Scan for the cell matching the given text and deliver its [x, y] coordinate at center. 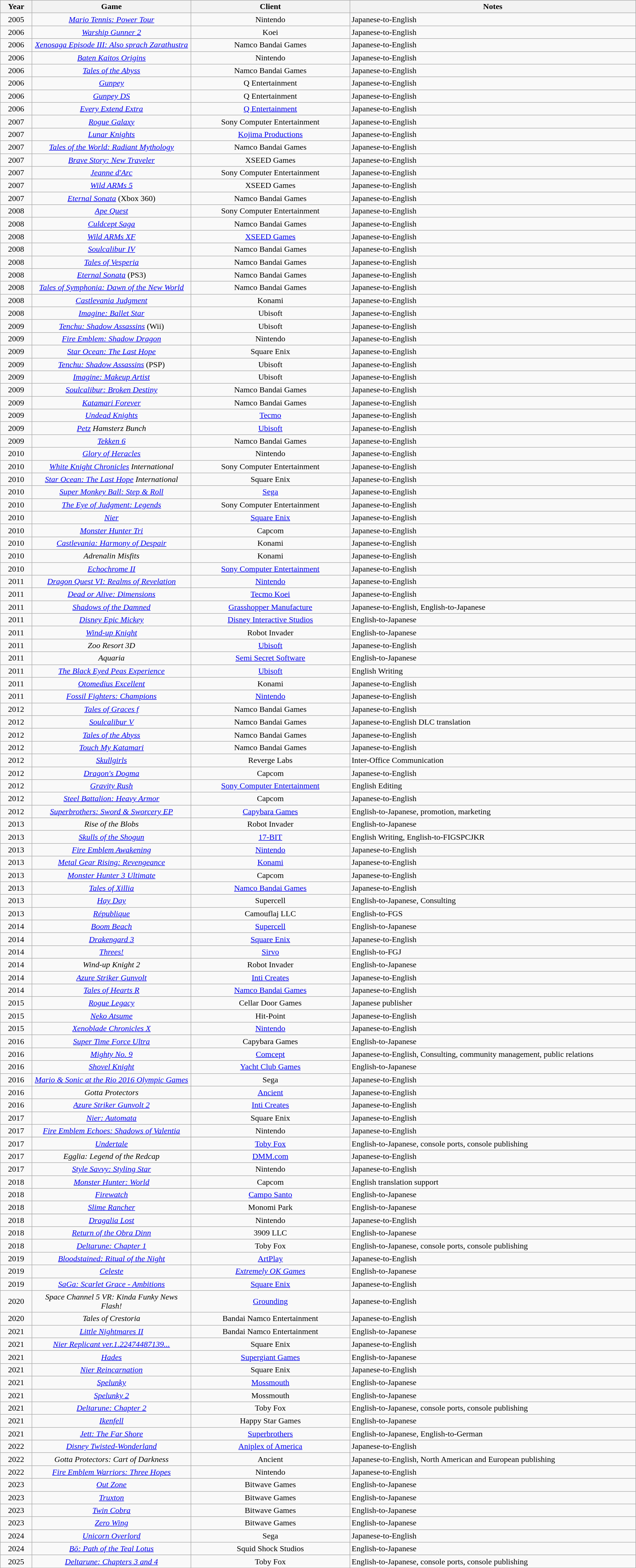
Grasshopper Manufacture [270, 607]
Campo Santo [270, 1195]
Sirvo [270, 952]
Firewatch [111, 1195]
The Eye of Judgment: Legends [111, 505]
Bloodstained: Ritual of the Night [111, 1259]
17-BIT [270, 837]
Rise of the Blobs [111, 824]
White Knight Chronicles International [111, 467]
Out Zone [111, 1485]
Grounding [270, 1302]
Tales of Symphonia: Dawn of the New World [111, 288]
Adrenalin Misfits [111, 556]
Aquaria [111, 658]
Petz Hamsterz Bunch [111, 428]
Nier: Automata [111, 1118]
Monomi Park [270, 1208]
Fire Emblem Warriors: Three Hopes [111, 1472]
Soulcalibur V [111, 722]
Soulcalibur IV [111, 249]
Disney Twisted-Wonderland [111, 1447]
Spelunky [111, 1382]
Xenoblade Chronicles X [111, 1029]
Baten Kaitos Origins [111, 58]
Azure Striker Gunvolt 2 [111, 1105]
Egglia: Legend of the Redcap [111, 1156]
Dragon's Dogma [111, 773]
Jeanne d'Arc [111, 173]
Japanese-to-English DLC translation [493, 722]
Zoo Resort 3D [111, 645]
2025 [16, 1561]
Eternal Sonata (Xbox 360) [111, 198]
Japanese-to-English, English-to-Japanese [493, 607]
Ape Quest [111, 211]
Tenchu: Shadow Assassins (Wii) [111, 326]
Disney Epic Mickey [111, 620]
English Writing [493, 671]
Tales of Graces f [111, 709]
Year [16, 7]
Notes [493, 7]
Neko Atsume [111, 1016]
Shadows of the Damned [111, 607]
English-to-Japanese, promotion, marketing [493, 812]
Hit-Point [270, 1016]
Jett: The Far Shore [111, 1434]
Lunar Knights [111, 134]
Truxton [111, 1498]
Space Channel 5 VR: Kinda Funky News Flash! [111, 1302]
English-to-Japanese, English-to-German [493, 1434]
Gotta Protectors: Cart of Darkness [111, 1459]
Unicorn Overlord [111, 1536]
Superbrothers [270, 1434]
Squid Shock Studios [270, 1549]
Undead Knights [111, 415]
Drakengard 3 [111, 939]
Otomedius Excellent [111, 684]
2005 [16, 19]
Mario Tennis: Power Tour [111, 19]
Fossil Fighters: Champions [111, 696]
Camouflaj LLC [270, 914]
3909 LLC [270, 1233]
Dragon Quest VI: Realms of Revelation [111, 582]
Little Nightmares II [111, 1331]
English Editing [493, 786]
Wind-up Knight [111, 633]
Wild ARMs 5 [111, 186]
The Black Eyed Peas Experience [111, 671]
Rogue Legacy [111, 1003]
Superbrothers: Sword & Sworcery EP [111, 812]
Supergiant Games [270, 1357]
Deltarune: Chapter 1 [111, 1246]
Bō: Path of the Teal Lotus [111, 1549]
Mario & Sonic at the Rio 2016 Olympic Games [111, 1080]
Slime Rancher [111, 1208]
English-to-Japanese, Consulting [493, 901]
Wind-up Knight 2 [111, 965]
Star Ocean: The Last Hope International [111, 479]
Ikenfell [111, 1421]
ArtPlay [270, 1259]
Nier Replicant ver.1.22474487139... [111, 1344]
Koei [270, 32]
SaGa: Scarlet Grace - Ambitions [111, 1284]
Tales of Vesperia [111, 262]
Japanese-to-English, North American and European publishing [493, 1459]
Warship Gunner 2 [111, 32]
Fire Emblem: Shadow Dragon [111, 339]
Touch My Katamari [111, 747]
Hades [111, 1357]
Comcept [270, 1054]
Inter-Office Communication [493, 760]
Glory of Heracles [111, 454]
Castlevania: Harmony of Despair [111, 543]
Monster Hunter: World [111, 1182]
Zero Wing [111, 1523]
Hay Day [111, 901]
Return of the Obra Dinn [111, 1233]
Monster Hunter Tri [111, 530]
Tekken 6 [111, 441]
Tecmo Koei [270, 594]
English-to-FGJ [493, 952]
Cellar Door Games [270, 1003]
Aniplex of America [270, 1447]
Wild ARMs XF [111, 237]
Twin Cobra [111, 1510]
English translation support [493, 1182]
Gravity Rush [111, 786]
Style Savvy: Styling Star [111, 1169]
Castlevania Judgment [111, 300]
Culdcept Saga [111, 224]
Kojima Productions [270, 134]
Shovel Knight [111, 1067]
Disney Interactive Studios [270, 620]
Fire Emblem Echoes: Shadows of Valentia [111, 1131]
Super Monkey Ball: Step & Roll [111, 492]
Japanese publisher [493, 1003]
Super Time Force Ultra [111, 1041]
DMM.com [270, 1156]
Extremely OK Games [270, 1271]
Semi Secret Software [270, 658]
Gunpey [111, 83]
Spelunky 2 [111, 1395]
Imagine: Makeup Artist [111, 377]
Steel Battalion: Heavy Armor [111, 799]
English-to-FGS [493, 914]
Dead or Alive: Dimensions [111, 594]
Azure Striker Gunvolt [111, 978]
Brave Story: New Traveler [111, 160]
Deltarune: Chapters 3 and 4 [111, 1561]
Tales of Xillia [111, 888]
Tenchu: Shadow Assassins (PSP) [111, 364]
Client [270, 7]
Gotta Protectors [111, 1092]
Reverge Labs [270, 760]
Monster Hunter 3 Ultimate [111, 875]
Threes! [111, 952]
Tales of the World: Radiant Mythology [111, 147]
Boom Beach [111, 926]
Eternal Sonata (PS3) [111, 275]
Deltarune: Chapter 2 [111, 1408]
Tales of Hearts R [111, 990]
Rogue Galaxy [111, 121]
Nier Reincarnation [111, 1370]
Skullgirls [111, 760]
Metal Gear Rising: Revengeance [111, 863]
Skulls of the Shogun [111, 837]
Celeste [111, 1271]
Star Ocean: The Last Hope [111, 351]
Imagine: Ballet Star [111, 313]
Every Extend Extra [111, 109]
English Writing, English-to-FIGSPCJKR [493, 837]
Tecmo [270, 415]
République [111, 914]
Katamari Forever [111, 403]
Nier [111, 518]
Undertale [111, 1143]
Dragalia Lost [111, 1220]
Happy Star Games [270, 1421]
Echochrome II [111, 569]
Japanese-to-English, Consulting, community management, public relations [493, 1054]
Tales of Crestoria [111, 1319]
Game [111, 7]
Mighty No. 9 [111, 1054]
Soulcalibur: Broken Destiny [111, 390]
Fire Emblem Awakening [111, 850]
Xenosaga Episode III: Also sprach Zarathustra [111, 45]
Yacht Club Games [270, 1067]
Gunpey DS [111, 96]
